Return the [X, Y] coordinate for the center point of the cell that contains the specified text.  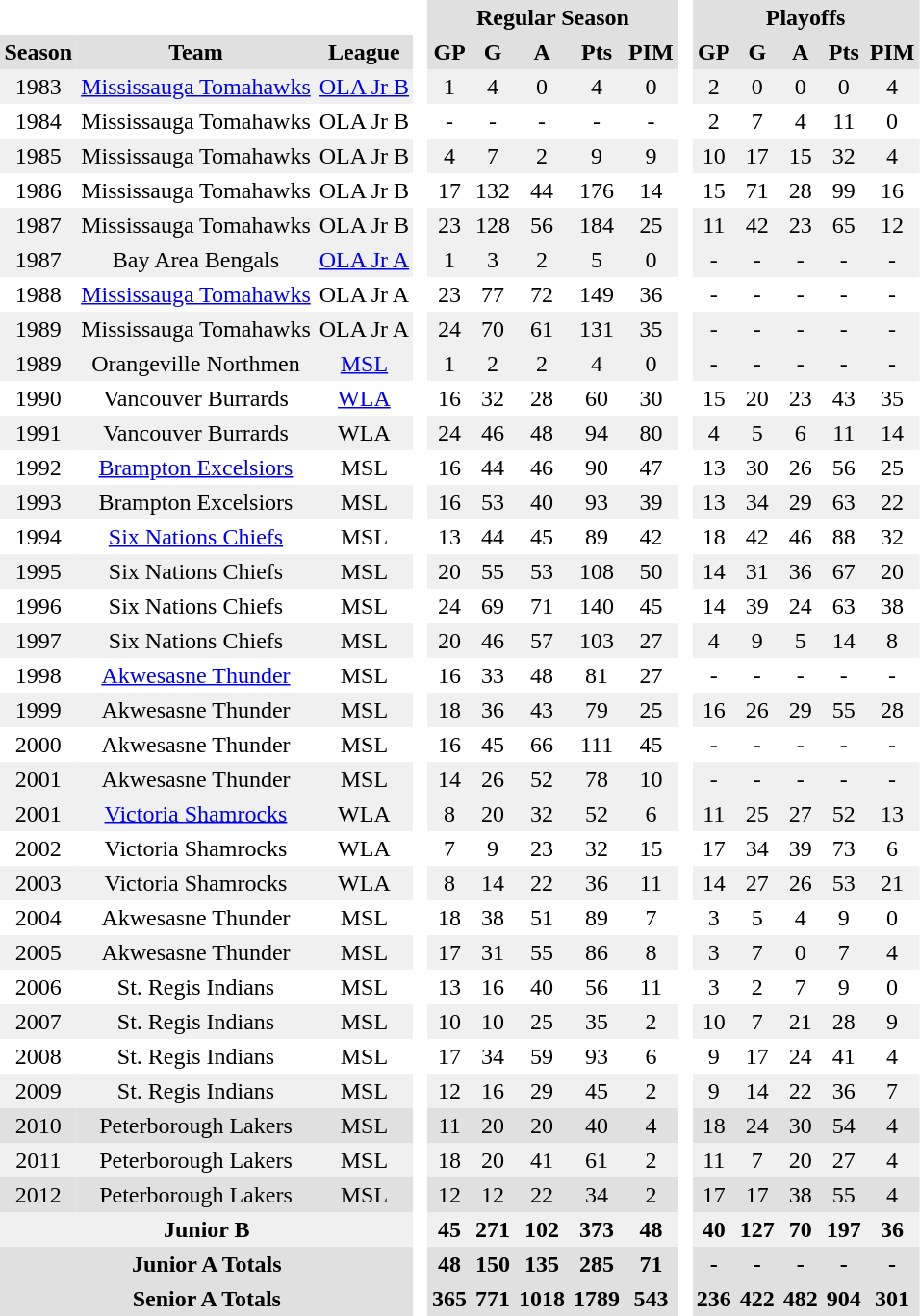
Orangeville Northmen [196, 364]
2007 [38, 1022]
66 [543, 745]
2008 [38, 1056]
94 [597, 433]
2006 [38, 987]
127 [756, 1229]
88 [843, 537]
1018 [543, 1299]
373 [597, 1229]
72 [543, 294]
Bay Area Bengals [196, 260]
1789 [597, 1299]
90 [597, 468]
79 [597, 710]
131 [597, 329]
47 [652, 468]
365 [450, 1299]
78 [597, 779]
67 [843, 571]
81 [597, 675]
1985 [38, 156]
301 [892, 1299]
1986 [38, 190]
184 [597, 225]
2002 [38, 848]
69 [493, 606]
150 [493, 1264]
Team [196, 52]
54 [843, 1126]
1983 [38, 87]
482 [801, 1299]
50 [652, 571]
285 [597, 1264]
Junior A Totals [207, 1264]
Regular Season [553, 17]
1992 [38, 468]
135 [543, 1264]
149 [597, 294]
1995 [38, 571]
33 [493, 675]
197 [843, 1229]
Senior A Totals [207, 1299]
422 [756, 1299]
77 [493, 294]
1984 [38, 121]
543 [652, 1299]
1988 [38, 294]
2000 [38, 745]
1991 [38, 433]
102 [543, 1229]
Season [38, 52]
176 [597, 190]
60 [597, 398]
904 [843, 1299]
103 [597, 641]
59 [543, 1056]
771 [493, 1299]
2010 [38, 1126]
271 [493, 1229]
132 [493, 190]
1990 [38, 398]
108 [597, 571]
2004 [38, 918]
51 [543, 918]
1998 [38, 675]
2012 [38, 1195]
1999 [38, 710]
1994 [38, 537]
2005 [38, 952]
86 [597, 952]
1996 [38, 606]
128 [493, 225]
65 [843, 225]
2011 [38, 1160]
2003 [38, 883]
111 [597, 745]
140 [597, 606]
1993 [38, 502]
Junior B [207, 1229]
League [364, 52]
236 [714, 1299]
80 [652, 433]
2009 [38, 1091]
57 [543, 641]
Playoffs [805, 17]
1997 [38, 641]
73 [843, 848]
99 [843, 190]
